Locate the cell with the specified text and output its [x, y] center coordinate. 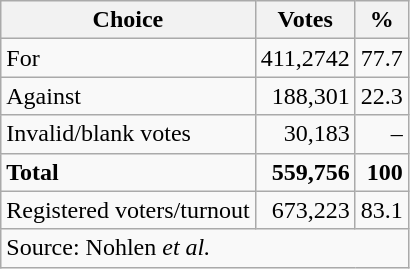
559,756 [305, 172]
188,301 [305, 96]
Source: Nohlen et al. [205, 248]
83.1 [382, 210]
Votes [305, 20]
100 [382, 172]
77.7 [382, 58]
– [382, 134]
% [382, 20]
Choice [128, 20]
Total [128, 172]
411,2742 [305, 58]
Against [128, 96]
30,183 [305, 134]
Invalid/blank votes [128, 134]
673,223 [305, 210]
22.3 [382, 96]
Registered voters/turnout [128, 210]
For [128, 58]
